Return [x, y] of the center of cell containing provided text 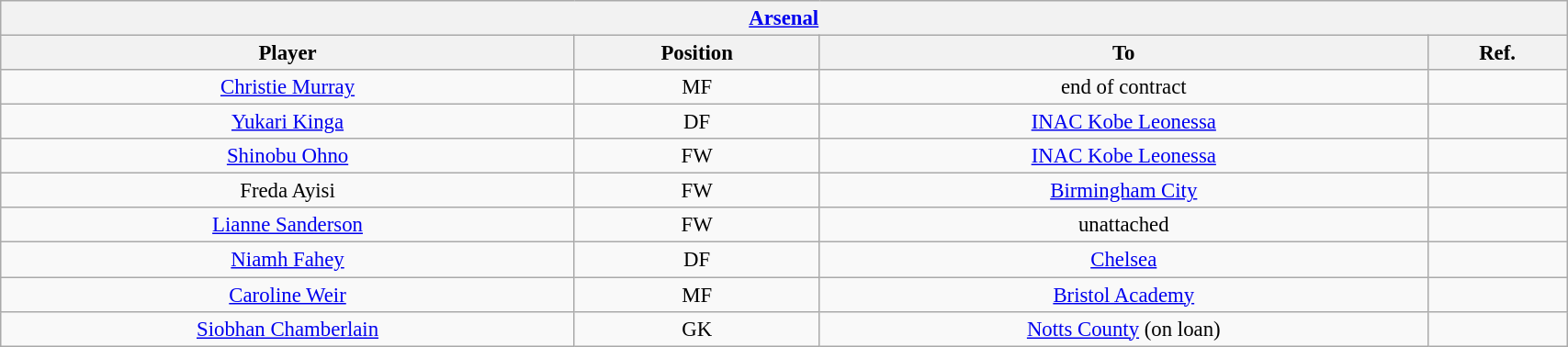
Player [288, 53]
GK [696, 329]
Birmingham City [1124, 191]
end of contract [1124, 87]
Shinobu Ohno [288, 156]
Bristol Academy [1124, 295]
Position [696, 53]
Yukari Kinga [288, 122]
To [1124, 53]
Siobhan Chamberlain [288, 329]
Caroline Weir [288, 295]
Arsenal [784, 18]
Chelsea [1124, 260]
unattached [1124, 225]
Lianne Sanderson [288, 225]
Ref. [1497, 53]
Niamh Fahey [288, 260]
Notts County (on loan) [1124, 329]
Freda Ayisi [288, 191]
Christie Murray [288, 87]
